Determine the (x, y) coordinate at the center of the cell enclosing the given text.  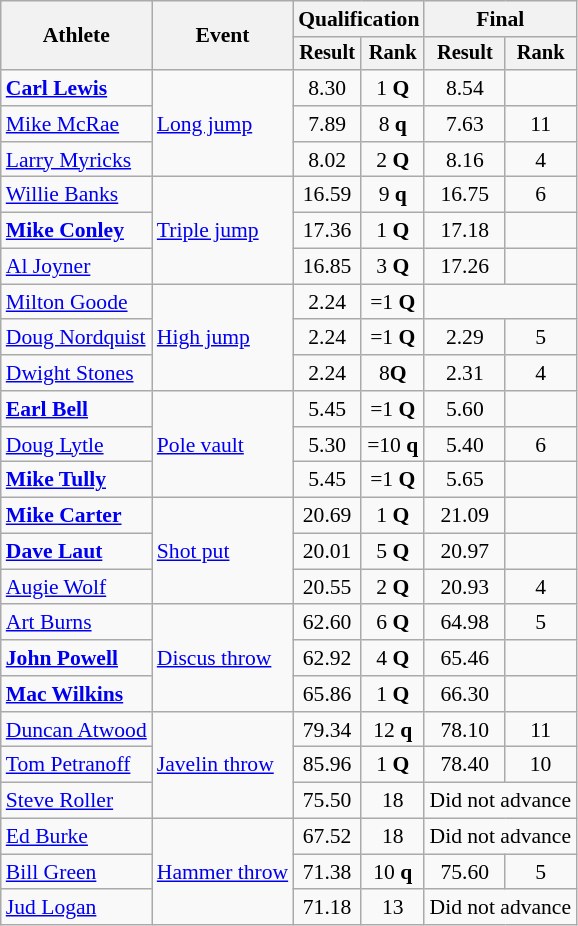
2.31 (464, 373)
7.63 (464, 124)
20.69 (327, 516)
Doug Nordquist (76, 338)
8.16 (464, 160)
Javelin throw (222, 766)
5.40 (464, 445)
Final (500, 19)
Augie Wolf (76, 587)
16.59 (327, 195)
Bill Green (76, 872)
8.02 (327, 160)
10 q (392, 872)
64.98 (464, 623)
Milton Goode (76, 302)
4 Q (392, 658)
Mike McRae (76, 124)
8 q (392, 124)
13 (392, 908)
Ed Burke (76, 837)
75.50 (327, 801)
Mike Tully (76, 480)
71.38 (327, 872)
John Powell (76, 658)
Carl Lewis (76, 88)
High jump (222, 338)
Hammer throw (222, 872)
Tom Petranoff (76, 765)
Event (222, 36)
8.30 (327, 88)
Long jump (222, 124)
5.60 (464, 409)
21.09 (464, 516)
9 q (392, 195)
12 q (392, 730)
16.75 (464, 195)
78.40 (464, 765)
16.85 (327, 267)
20.93 (464, 587)
20.01 (327, 552)
Dwight Stones (76, 373)
Mike Carter (76, 516)
5 Q (392, 552)
17.36 (327, 231)
78.10 (464, 730)
Mac Wilkins (76, 694)
Earl Bell (76, 409)
Discus throw (222, 658)
Qualification (358, 19)
Triple jump (222, 230)
20.97 (464, 552)
Dave Laut (76, 552)
Larry Myricks (76, 160)
17.26 (464, 267)
66.30 (464, 694)
7.89 (327, 124)
=10 q (392, 445)
6 Q (392, 623)
Al Joyner (76, 267)
Duncan Atwood (76, 730)
20.55 (327, 587)
71.18 (327, 908)
10 (540, 765)
5.30 (327, 445)
65.86 (327, 694)
67.52 (327, 837)
62.60 (327, 623)
Shot put (222, 552)
Willie Banks (76, 195)
Mike Conley (76, 231)
3 Q (392, 267)
Art Burns (76, 623)
5.65 (464, 480)
Pole vault (222, 444)
85.96 (327, 765)
65.46 (464, 658)
Athlete (76, 36)
79.34 (327, 730)
Jud Logan (76, 908)
Steve Roller (76, 801)
8.54 (464, 88)
Doug Lytle (76, 445)
17.18 (464, 231)
75.60 (464, 872)
2.29 (464, 338)
8Q (392, 373)
62.92 (327, 658)
